Scan for the cell matching the given text and deliver its [X, Y] coordinate at center. 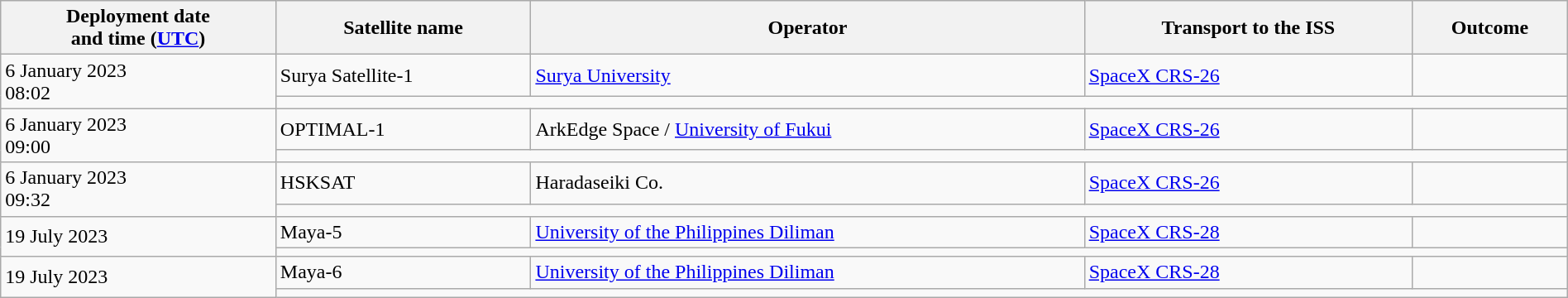
6 January 2023 09:32 [139, 189]
Satellite name [404, 28]
OPTIMAL-1 [404, 129]
Surya Satellite-1 [404, 75]
Surya University [807, 75]
Deployment dateand time (UTC) [139, 28]
ArkEdge Space / University of Fukui [807, 129]
Operator [807, 28]
Outcome [1490, 28]
Maya-5 [404, 232]
6 January 2023 09:00 [139, 136]
Haradaseiki Co. [807, 183]
HSKSAT [404, 183]
Transport to the ISS [1249, 28]
6 January 2023 08:02 [139, 81]
Maya-6 [404, 272]
